Search for the cell housing the specified text and yield its [x, y] center coordinate. 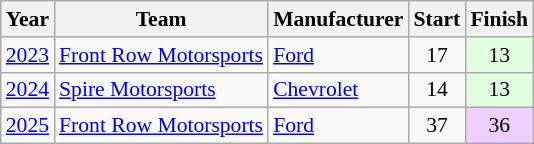
36 [499, 126]
Finish [499, 19]
Team [161, 19]
2025 [28, 126]
17 [436, 55]
14 [436, 90]
Chevrolet [338, 90]
Manufacturer [338, 19]
2024 [28, 90]
2023 [28, 55]
37 [436, 126]
Spire Motorsports [161, 90]
Year [28, 19]
Start [436, 19]
